Output the (X, Y) coordinate of the center of the cell containing the given text.  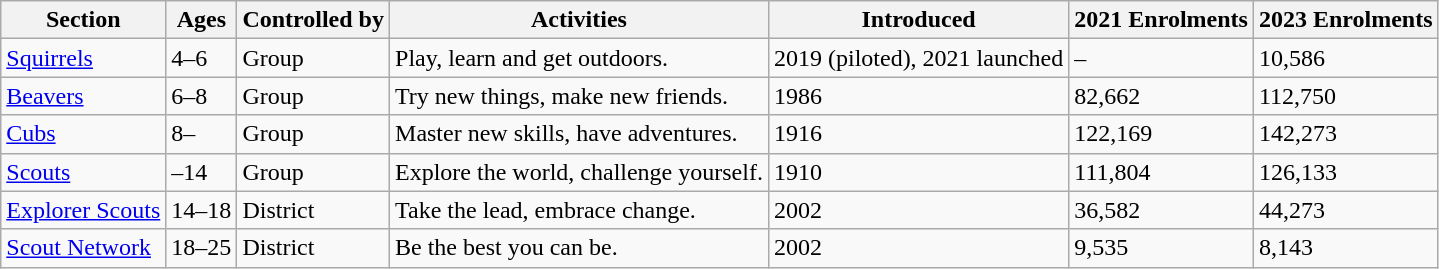
–14 (202, 172)
1916 (918, 134)
Master new skills, have adventures. (580, 134)
1986 (918, 96)
2023 Enrolments (1346, 20)
142,273 (1346, 134)
Section (84, 20)
111,804 (1162, 172)
Try new things, make new friends. (580, 96)
112,750 (1346, 96)
6–8 (202, 96)
4–6 (202, 58)
2021 Enrolments (1162, 20)
8,143 (1346, 248)
82,662 (1162, 96)
18–25 (202, 248)
8– (202, 134)
Activities (580, 20)
Scouts (84, 172)
122,169 (1162, 134)
36,582 (1162, 210)
Squirrels (84, 58)
Play, learn and get outdoors. (580, 58)
1910 (918, 172)
2019 (piloted), 2021 launched (918, 58)
Take the lead, embrace change. (580, 210)
– (1162, 58)
Cubs (84, 134)
44,273 (1346, 210)
Scout Network (84, 248)
Explore the world, challenge yourself. (580, 172)
Introduced (918, 20)
Ages (202, 20)
Explorer Scouts (84, 210)
14–18 (202, 210)
126,133 (1346, 172)
9,535 (1162, 248)
Controlled by (314, 20)
10,586 (1346, 58)
Be the best you can be. (580, 248)
Beavers (84, 96)
